From the cell containing the given text, extract its center point as [x, y] coordinate. 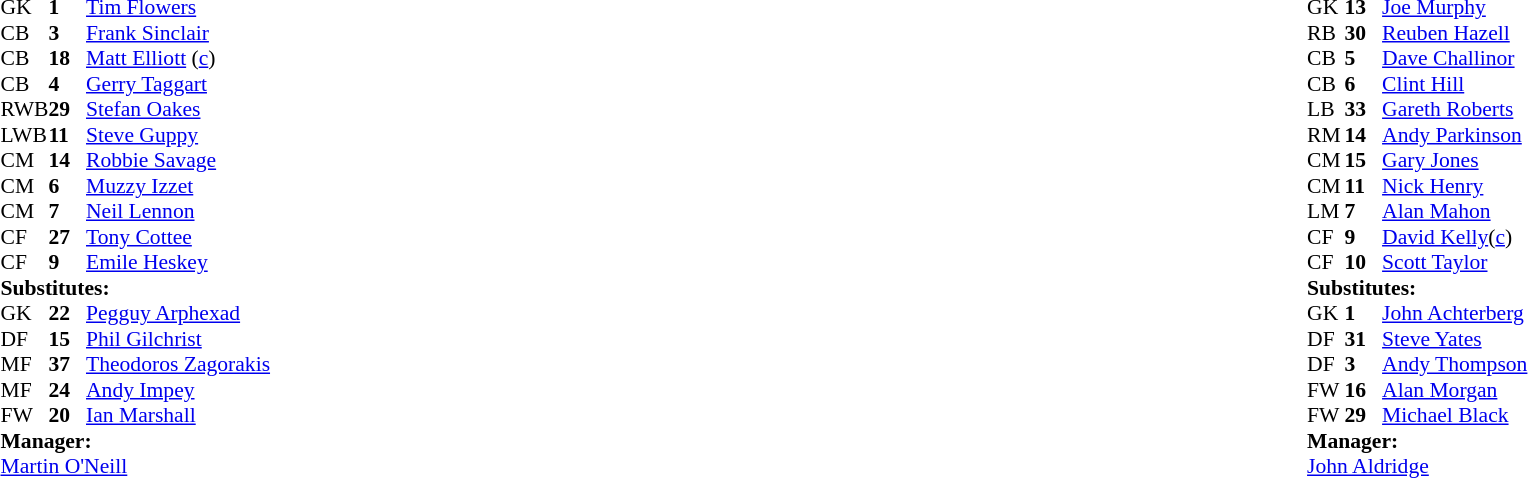
John Achterberg [1454, 313]
Alan Morgan [1454, 390]
Tony Cottee [178, 237]
37 [67, 365]
Gerry Taggart [178, 84]
Andy Thompson [1454, 365]
Robbie Savage [178, 161]
Ian Marshall [178, 415]
Reuben Hazell [1454, 33]
Clint Hill [1454, 84]
LWB [24, 135]
Frank Sinclair [178, 33]
4 [67, 84]
Emile Heskey [178, 263]
33 [1364, 109]
LB [1326, 109]
24 [67, 390]
Nick Henry [1454, 186]
Muzzy Izzet [178, 186]
Phil Gilchrist [178, 339]
16 [1364, 390]
Theodoros Zagorakis [178, 365]
David Kelly(c) [1454, 237]
RB [1326, 33]
18 [67, 59]
Steve Yates [1454, 339]
RM [1326, 135]
1 [1364, 313]
Pegguy Arphexad [178, 313]
Scott Taylor [1454, 263]
30 [1364, 33]
Stefan Oakes [178, 109]
Neil Lennon [178, 211]
5 [1364, 59]
Dave Challinor [1454, 59]
Steve Guppy [178, 135]
Gareth Roberts [1454, 109]
LM [1326, 211]
20 [67, 415]
22 [67, 313]
Gary Jones [1454, 161]
RWB [24, 109]
27 [67, 237]
10 [1364, 263]
Michael Black [1454, 415]
Matt Elliott (c) [178, 59]
Andy Parkinson [1454, 135]
31 [1364, 339]
Alan Mahon [1454, 211]
Andy Impey [178, 390]
